Return (X, Y) of the center of cell containing provided text 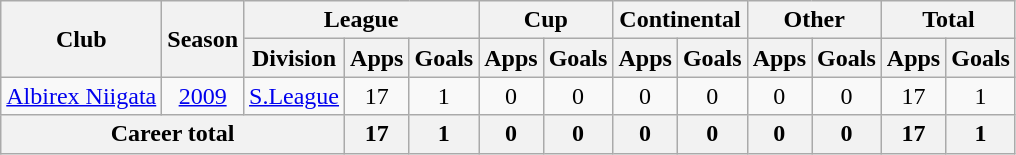
Other (814, 20)
Career total (173, 134)
S.League (294, 96)
Cup (546, 20)
Season (203, 39)
Total (948, 20)
Albirex Niigata (82, 96)
Club (82, 39)
Continental (680, 20)
2009 (203, 96)
Division (294, 58)
League (362, 20)
